Capture the cell that displays the provided text and extract its (x, y) central coordinate. 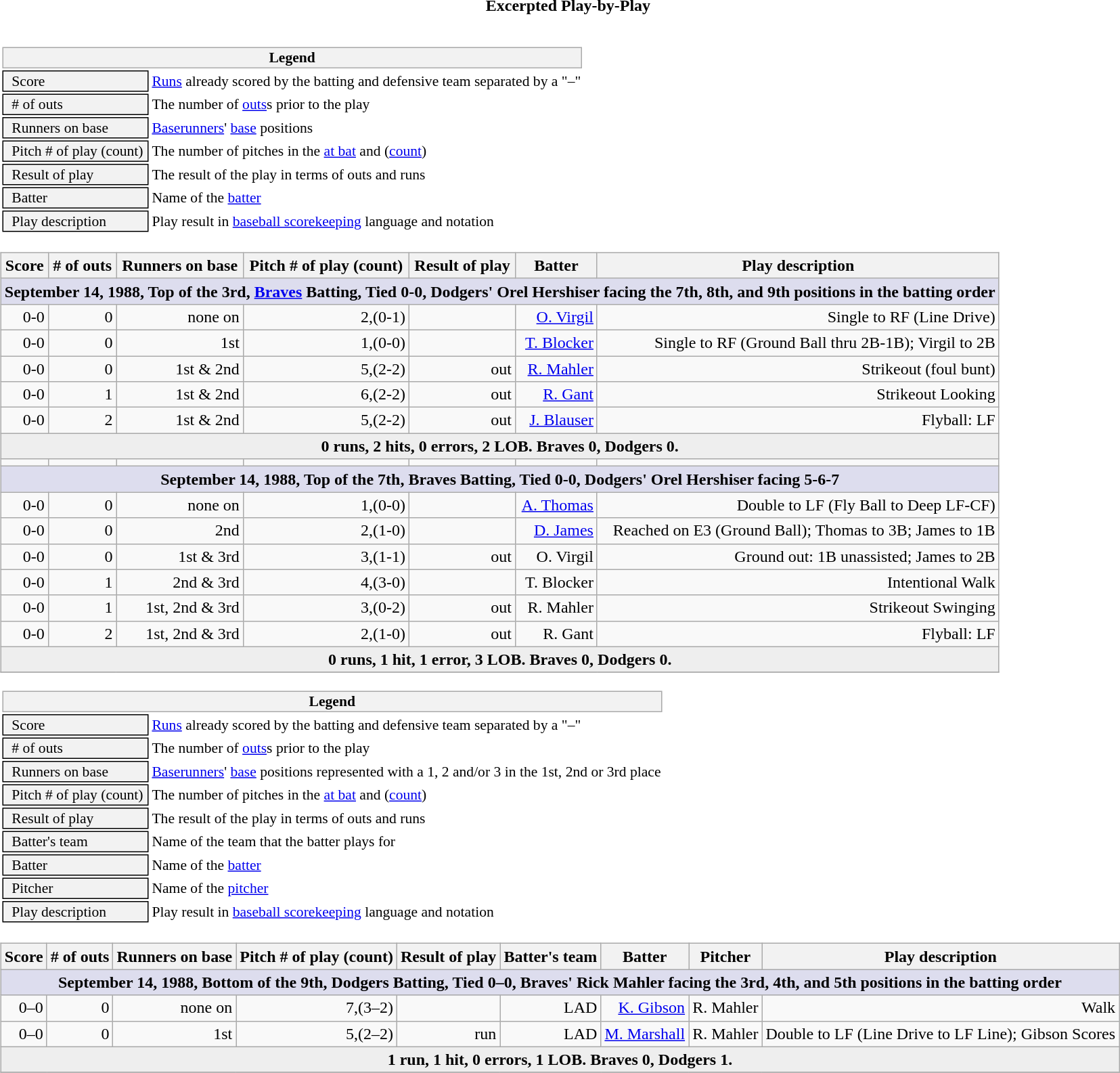
Double to LF (Fly Ball to Deep LF-CF) (798, 505)
3,(1-1) (326, 556)
Strikeout Swinging (798, 608)
September 14, 1988, Top of the 3rd, Braves Batting, Tied 0-0, Dodgers' Orel Hershiser facing the 7th, 8th, and 9th positions in the batting order (499, 291)
4,(3-0) (326, 582)
September 14, 1988, Top of the 7th, Braves Batting, Tied 0-0, Dodgers' Orel Hershiser facing 5-6-7 (499, 479)
Double to LF (Line Drive to LF Line); Gibson Scores (941, 1034)
Ground out: 1B unassisted; James to 2B (798, 556)
1st & 3rd (180, 556)
3,(0-2) (326, 608)
Name of the team that the batter plays for (406, 842)
K. Gibson (645, 1008)
6,(2-2) (326, 395)
Walk (941, 1008)
2nd & 3rd (180, 582)
Single to RF (Line Drive) (798, 317)
Name of the pitcher (406, 889)
Baserunners' base positions represented with a 1, 2 and/or 3 in the 1st, 2nd or 3rd place (406, 772)
0 runs, 1 hit, 1 error, 3 LOB. Braves 0, Dodgers 0. (499, 659)
7,(3–2) (317, 1008)
Reached on E3 (Ground Ball); Thomas to 3B; James to 1B (798, 531)
5,(2–2) (317, 1034)
Strikeout (foul bunt) (798, 369)
M. Marshall (645, 1034)
Strikeout Looking (798, 395)
run (448, 1034)
0 runs, 2 hits, 0 errors, 2 LOB. Braves 0, Dodgers 0. (499, 446)
D. James (556, 531)
1 run, 1 hit, 0 errors, 1 LOB. Braves 0, Dodgers 1. (560, 1059)
Single to RF (Ground Ball thru 2B-1B); Virgil to 2B (798, 343)
Intentional Walk (798, 582)
2nd (180, 531)
2,(0-1) (326, 317)
September 14, 1988, Bottom of the 9th, Dodgers Batting, Tied 0–0, Braves' Rick Mahler facing the 3rd, 4th, and 5th positions in the batting order (560, 982)
J. Blauser (556, 420)
A. Thomas (556, 505)
Baserunners' base positions (367, 128)
